Return the (x, y) coordinate for the center point of the cell that contains the specified text.  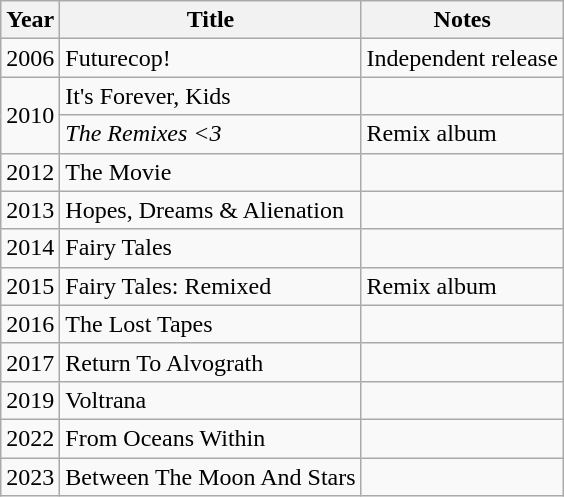
Hopes, Dreams & Alienation (210, 210)
Independent release (462, 58)
2013 (30, 210)
Voltrana (210, 400)
Year (30, 20)
2023 (30, 477)
2019 (30, 400)
2022 (30, 438)
Return To Alvograth (210, 362)
Between The Moon And Stars (210, 477)
2014 (30, 248)
2017 (30, 362)
The Movie (210, 172)
Notes (462, 20)
2016 (30, 324)
The Lost Tapes (210, 324)
Fairy Tales: Remixed (210, 286)
2015 (30, 286)
Fairy Tales (210, 248)
2012 (30, 172)
2006 (30, 58)
The Remixes <3 (210, 134)
2010 (30, 115)
It's Forever, Kids (210, 96)
Futurecop! (210, 58)
From Oceans Within (210, 438)
Title (210, 20)
